Extract the (x, y) coordinate from the center of the cell holding the provided text.  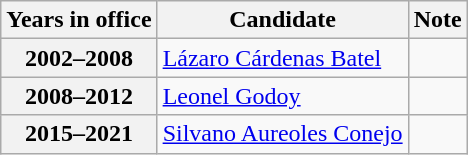
2008–2012 (79, 96)
Note (438, 20)
Silvano Aureoles Conejo (282, 134)
Lázaro Cárdenas Batel (282, 58)
2015–2021 (79, 134)
2002–2008 (79, 58)
Leonel Godoy (282, 96)
Candidate (282, 20)
Years in office (79, 20)
